Provide the [x, y] coordinate of the cell's center where the given text is located.  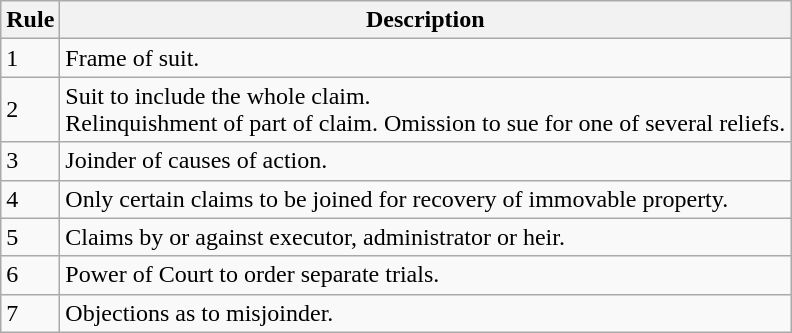
Power of Court to order separate trials. [426, 275]
Objections as to misjoinder. [426, 313]
3 [30, 161]
Only certain claims to be joined for recovery of immovable property. [426, 199]
4 [30, 199]
1 [30, 58]
Claims by or against executor, administrator or heir. [426, 237]
Joinder of causes of action. [426, 161]
Description [426, 20]
5 [30, 237]
Frame of suit. [426, 58]
7 [30, 313]
Suit to include the whole claim.Relinquishment of part of claim. Omission to sue for one of several reliefs. [426, 110]
2 [30, 110]
Rule [30, 20]
6 [30, 275]
